Detect which cell encompasses the target text, then output its (x, y) center coordinate. 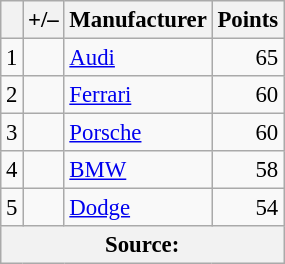
65 (248, 58)
Porsche (138, 133)
Dodge (138, 208)
Points (248, 20)
+/– (44, 20)
5 (12, 208)
58 (248, 170)
Manufacturer (138, 20)
3 (12, 133)
4 (12, 170)
1 (12, 58)
Audi (138, 58)
2 (12, 95)
Ferrari (138, 95)
54 (248, 208)
Source: (142, 245)
BMW (138, 170)
